Locate the cell with the specified text and output its [x, y] center coordinate. 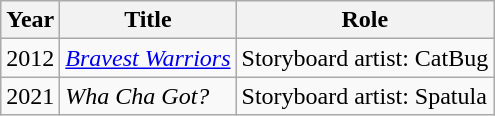
Role [365, 20]
Storyboard artist: Spatula [365, 96]
Bravest Warriors [148, 58]
Wha Cha Got? [148, 96]
Title [148, 20]
2012 [30, 58]
Year [30, 20]
2021 [30, 96]
Storyboard artist: CatBug [365, 58]
